Locate the cell with the specified text and output its (x, y) center coordinate. 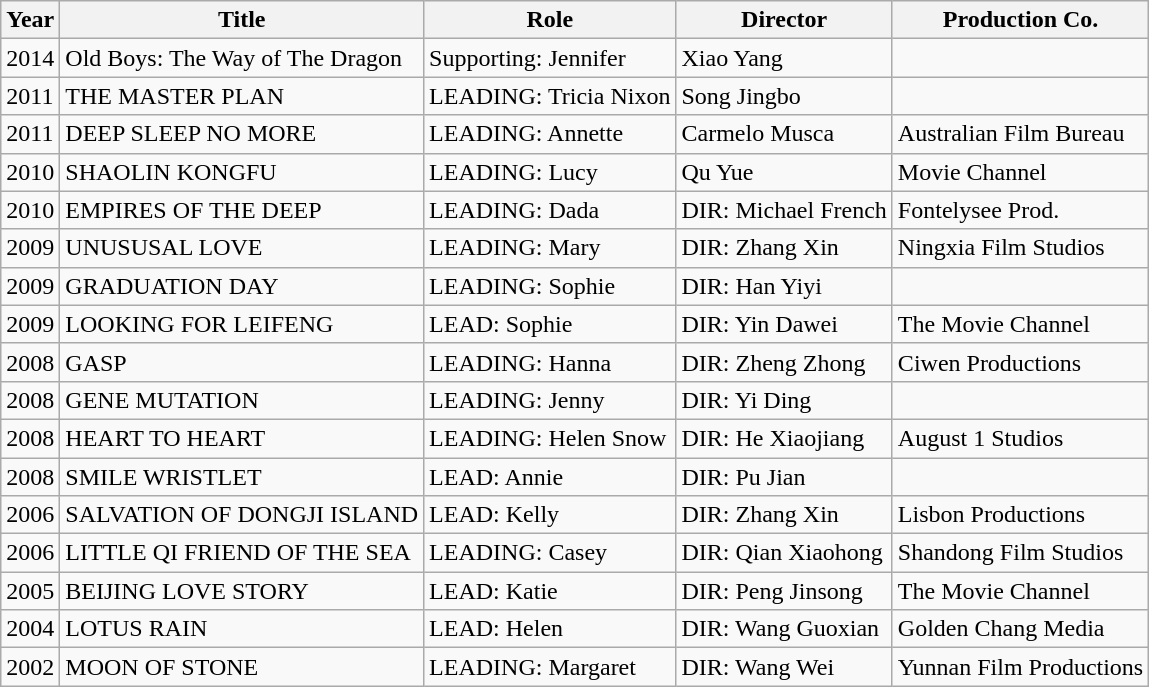
HEART TO HEART (242, 438)
DIR: Michael French (784, 210)
Yunnan Film Productions (1020, 667)
LEADING: Margaret (550, 667)
DEEP SLEEP NO MORE (242, 134)
DIR: Pu Jian (784, 477)
LEADING: Annette (550, 134)
August 1 Studios (1020, 438)
2004 (30, 629)
Shandong Film Studios (1020, 553)
Fontelysee Prod. (1020, 210)
LEAD: Annie (550, 477)
Old Boys: The Way of The Dragon (242, 58)
Movie Channel (1020, 172)
LOTUS RAIN (242, 629)
THE MASTER PLAN (242, 96)
LEADING: Tricia Nixon (550, 96)
Xiao Yang (784, 58)
DIR: Yi Ding (784, 400)
Title (242, 20)
LEADING: Lucy (550, 172)
LEAD: Sophie (550, 324)
2005 (30, 591)
LEADING: Mary (550, 248)
Lisbon Productions (1020, 515)
DIR: Zheng Zhong (784, 362)
LEADING: Dada (550, 210)
2014 (30, 58)
Golden Chang Media (1020, 629)
UNUSUSAL LOVE (242, 248)
GASP (242, 362)
GENE MUTATION (242, 400)
Supporting: Jennifer (550, 58)
SHAOLIN KONGFU (242, 172)
Song Jingbo (784, 96)
DIR: Peng Jinsong (784, 591)
DIR: Wang Wei (784, 667)
DIR: Wang Guoxian (784, 629)
LEADING: Jenny (550, 400)
EMPIRES OF THE DEEP (242, 210)
DIR: Han Yiyi (784, 286)
Role (550, 20)
MOON OF STONE (242, 667)
LOOKING FOR LEIFENG (242, 324)
Director (784, 20)
Australian Film Bureau (1020, 134)
Production Co. (1020, 20)
Ningxia Film Studios (1020, 248)
LEADING: Casey (550, 553)
2002 (30, 667)
LEADING: Sophie (550, 286)
Ciwen Productions (1020, 362)
DIR: Qian Xiaohong (784, 553)
DIR: He Xiaojiang (784, 438)
LEADING: Hanna (550, 362)
LEAD: Helen (550, 629)
LEAD: Katie (550, 591)
Carmelo Musca (784, 134)
BEIJING LOVE STORY (242, 591)
DIR: Yin Dawei (784, 324)
LEADING: Helen Snow (550, 438)
LITTLE QI FRIEND OF THE SEA (242, 553)
SALVATION OF DONGJI ISLAND (242, 515)
SMILE WRISTLET (242, 477)
Year (30, 20)
LEAD: Kelly (550, 515)
Qu Yue (784, 172)
GRADUATION DAY (242, 286)
